For the text-containing cell, return its midpoint in [X, Y] coordinate format. 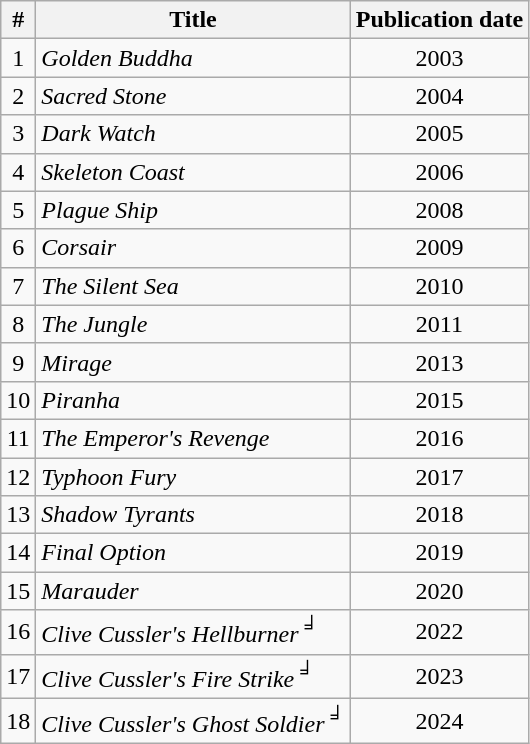
15 [18, 591]
Marauder [193, 591]
Sacred Stone [193, 96]
Piranha [193, 400]
2 [18, 96]
8 [18, 324]
Title [193, 20]
Clive Cussler's Ghost Soldier ╛ [193, 722]
Corsair [193, 248]
2024 [439, 722]
9 [18, 362]
Clive Cussler's Fire Strike ╛ [193, 676]
2003 [439, 58]
2009 [439, 248]
# [18, 20]
2005 [439, 134]
Golden Buddha [193, 58]
Dark Watch [193, 134]
2018 [439, 515]
7 [18, 286]
2022 [439, 632]
2010 [439, 286]
10 [18, 400]
2013 [439, 362]
Final Option [193, 553]
2011 [439, 324]
The Jungle [193, 324]
2023 [439, 676]
2019 [439, 553]
2008 [439, 210]
2020 [439, 591]
6 [18, 248]
The Emperor's Revenge [193, 438]
12 [18, 477]
Shadow Tyrants [193, 515]
13 [18, 515]
18 [18, 722]
5 [18, 210]
The Silent Sea [193, 286]
2006 [439, 172]
Clive Cussler's Hellburner ╛ [193, 632]
16 [18, 632]
2015 [439, 400]
17 [18, 676]
4 [18, 172]
1 [18, 58]
14 [18, 553]
Skeleton Coast [193, 172]
2017 [439, 477]
Typhoon Fury [193, 477]
11 [18, 438]
2016 [439, 438]
Mirage [193, 362]
Plague Ship [193, 210]
3 [18, 134]
2004 [439, 96]
Publication date [439, 20]
